Identify which cell holds the provided text, then report its (X, Y) central coordinate. 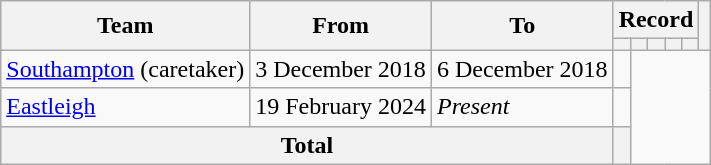
From (341, 26)
19 February 2024 (341, 107)
3 December 2018 (341, 69)
6 December 2018 (522, 69)
Southampton (caretaker) (126, 69)
Record (656, 20)
Team (126, 26)
Present (522, 107)
Eastleigh (126, 107)
To (522, 26)
Total (307, 145)
